Detect which cell encompasses the target text, then output its [x, y] center coordinate. 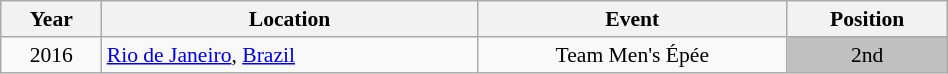
Location [290, 19]
2016 [52, 55]
Year [52, 19]
2nd [867, 55]
Position [867, 19]
Team Men's Épée [632, 55]
Event [632, 19]
Rio de Janeiro, Brazil [290, 55]
